Return [x, y] of the center of cell containing provided text 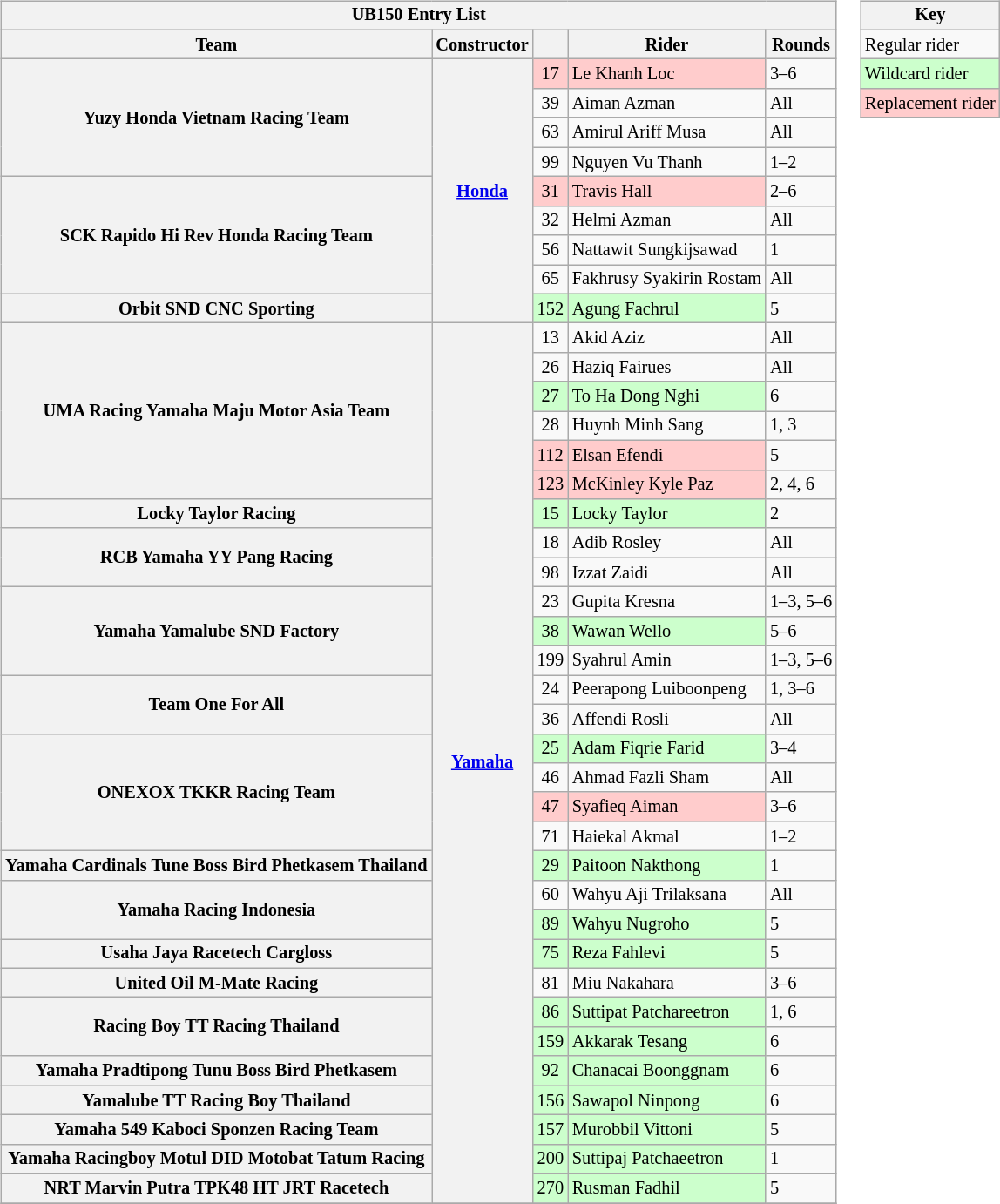
Haiekal Akmal [667, 836]
38 [551, 631]
Yamaha [483, 763]
Sawapol Ninpong [667, 1100]
Yamaha Pradtipong Tunu Boss Bird Phetkasem [216, 1071]
Agung Fachrul [667, 308]
RCB Yamaha YY Pang Racing [216, 558]
Rider [667, 44]
Akid Aziz [667, 338]
56 [551, 250]
Constructor [483, 44]
71 [551, 836]
2 [801, 514]
ONEXOX TKKR Racing Team [216, 793]
25 [551, 748]
Team One For All [216, 704]
NRT Marvin Putra TPK48 HT JRT Racetech [216, 1188]
Yamalube TT Racing Boy Thailand [216, 1100]
Suttipaj Patchaeetron [667, 1159]
Suttipat Patchareetron [667, 1012]
24 [551, 690]
1, 6 [801, 1012]
5–6 [801, 631]
Nguyen Vu Thanh [667, 162]
15 [551, 514]
United Oil M-Mate Racing [216, 983]
Elsan Efendi [667, 455]
Racing Boy TT Racing Thailand [216, 1026]
Syafieq Aiman [667, 807]
Adib Rosley [667, 543]
92 [551, 1071]
Aiman Azman [667, 104]
Wawan Wello [667, 631]
Key [930, 16]
32 [551, 220]
26 [551, 368]
UB150 Entry List [418, 16]
Wildcard rider [930, 74]
Peerapong Luiboonpeng [667, 690]
2–6 [801, 192]
Ahmad Fazli Sham [667, 778]
McKinley Kyle Paz [667, 484]
Travis Hall [667, 192]
Reza Fahlevi [667, 954]
86 [551, 1012]
199 [551, 660]
Honda [483, 192]
47 [551, 807]
89 [551, 924]
159 [551, 1042]
28 [551, 426]
Paitoon Nakthong [667, 866]
1, 3 [801, 426]
Yuzy Honda Vietnam Racing Team [216, 118]
1, 3–6 [801, 690]
Nattawit Sungkijsawad [667, 250]
156 [551, 1100]
Orbit SND CNC Sporting [216, 308]
27 [551, 396]
18 [551, 543]
Le Khanh Loc [667, 74]
46 [551, 778]
Yamaha 549 Kaboci Sponzen Racing Team [216, 1130]
98 [551, 572]
SCK Rapido Hi Rev Honda Racing Team [216, 235]
Chanacai Boonggnam [667, 1071]
3–4 [801, 748]
Locky Taylor [667, 514]
To Ha Dong Nghi [667, 396]
200 [551, 1159]
81 [551, 983]
Yamaha Racingboy Motul DID Motobat Tatum Racing [216, 1159]
UMA Racing Yamaha Maju Motor Asia Team [216, 411]
36 [551, 719]
Murobbil Vittoni [667, 1130]
270 [551, 1188]
Izzat Zaidi [667, 572]
Haziq Fairues [667, 368]
99 [551, 162]
63 [551, 132]
Usaha Jaya Racetech Cargloss [216, 954]
Akkarak Tesang [667, 1042]
17 [551, 74]
157 [551, 1130]
31 [551, 192]
Rusman Fadhil [667, 1188]
Wahyu Aji Trilaksana [667, 895]
Yamaha Cardinals Tune Boss Bird Phetkasem Thailand [216, 866]
152 [551, 308]
Replacement rider [930, 104]
Regular rider [930, 44]
29 [551, 866]
65 [551, 280]
60 [551, 895]
Syahrul Amin [667, 660]
Locky Taylor Racing [216, 514]
Helmi Azman [667, 220]
Rounds [801, 44]
Adam Fiqrie Farid [667, 748]
Miu Nakahara [667, 983]
Huynh Minh Sang [667, 426]
Team [216, 44]
Affendi Rosli [667, 719]
112 [551, 455]
Amirul Ariff Musa [667, 132]
2, 4, 6 [801, 484]
Yamaha Yamalube SND Factory [216, 631]
Wahyu Nugroho [667, 924]
39 [551, 104]
23 [551, 602]
13 [551, 338]
123 [551, 484]
Gupita Kresna [667, 602]
75 [551, 954]
Yamaha Racing Indonesia [216, 910]
Fakhrusy Syakirin Rostam [667, 280]
